Locate the cell with the specified text and output its (X, Y) center coordinate. 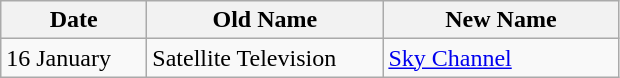
16 January (74, 58)
New Name (501, 20)
Date (74, 20)
Old Name (265, 20)
Sky Channel (501, 58)
Satellite Television (265, 58)
